Capture the cell that displays the provided text and extract its (X, Y) central coordinate. 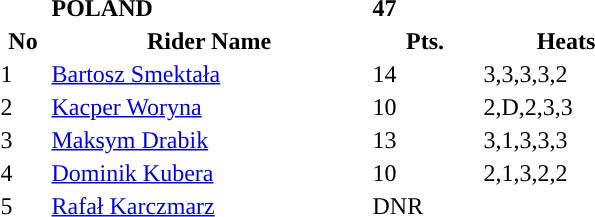
14 (425, 74)
Kacper Woryna (209, 107)
Maksym Drabik (209, 140)
Bartosz Smektała (209, 74)
Dominik Kubera (209, 173)
Pts. (425, 41)
13 (425, 140)
Rider Name (209, 41)
